Locate the cell with the specified text and output its [x, y] center coordinate. 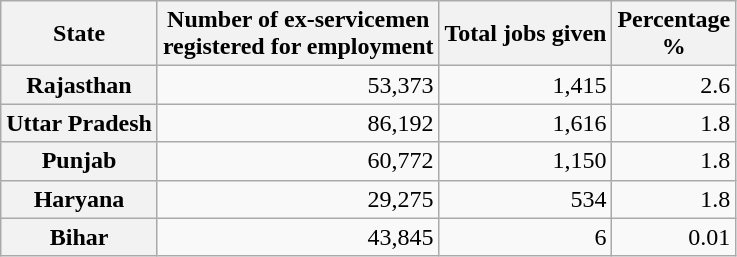
Total jobs given [526, 34]
0.01 [674, 237]
Punjab [80, 161]
2.6 [674, 85]
Bihar [80, 237]
43,845 [298, 237]
Uttar Pradesh [80, 123]
53,373 [298, 85]
Haryana [80, 199]
Number of ex-servicemenregistered for employment [298, 34]
Rajasthan [80, 85]
1,616 [526, 123]
534 [526, 199]
29,275 [298, 199]
86,192 [298, 123]
6 [526, 237]
State [80, 34]
1,150 [526, 161]
1,415 [526, 85]
60,772 [298, 161]
Percentage% [674, 34]
